Capture the cell that displays the provided text and extract its (x, y) central coordinate. 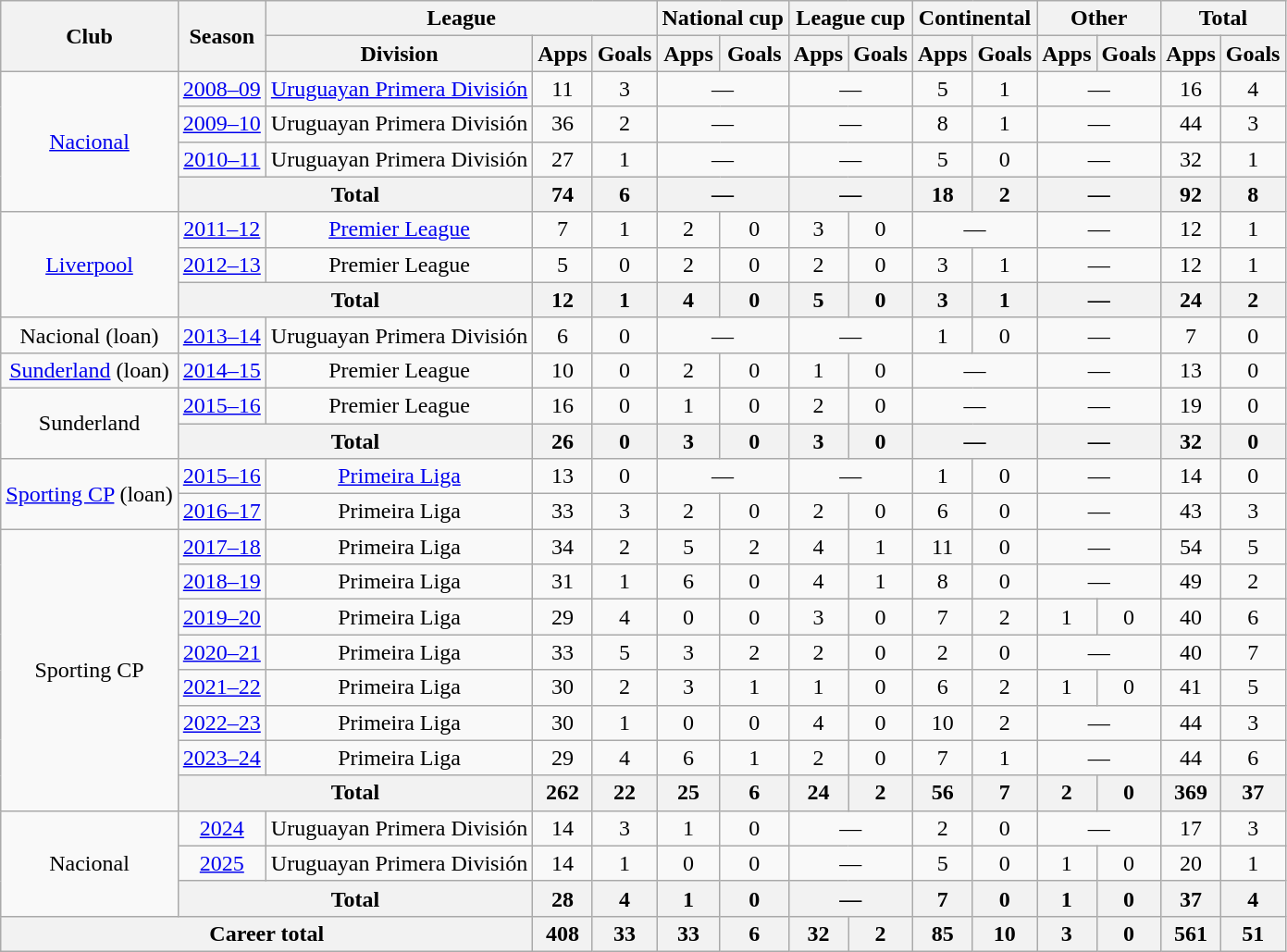
19 (1191, 405)
2013–14 (222, 335)
National cup (723, 19)
Sunderland (loan) (90, 370)
31 (563, 582)
Season (222, 36)
2014–15 (222, 370)
2016–17 (222, 512)
262 (563, 793)
Sunderland (90, 423)
League (461, 19)
2022–23 (222, 723)
34 (563, 547)
27 (563, 159)
20 (1191, 863)
2018–19 (222, 582)
92 (1191, 194)
Nacional (loan) (90, 335)
26 (563, 441)
2010–11 (222, 159)
Club (90, 36)
561 (1191, 933)
2021–22 (222, 687)
Liverpool (90, 265)
Sporting CP (loan) (90, 494)
49 (1191, 582)
2011–12 (222, 229)
17 (1191, 828)
2024 (222, 828)
369 (1191, 793)
74 (563, 194)
2012–13 (222, 265)
2009–10 (222, 124)
28 (563, 898)
Career total (266, 933)
36 (563, 124)
51 (1253, 933)
League cup (850, 19)
408 (563, 933)
2017–18 (222, 547)
Other (1099, 19)
41 (1191, 687)
Sporting CP (90, 670)
18 (942, 194)
43 (1191, 512)
2019–20 (222, 617)
Division (399, 54)
25 (688, 793)
2023–24 (222, 758)
2008–09 (222, 89)
85 (942, 933)
56 (942, 793)
2020–21 (222, 652)
22 (625, 793)
2025 (222, 863)
54 (1191, 547)
Continental (974, 19)
